Pinpoint the cell where the given text exists, returning its [x, y] midpoint coordinate. 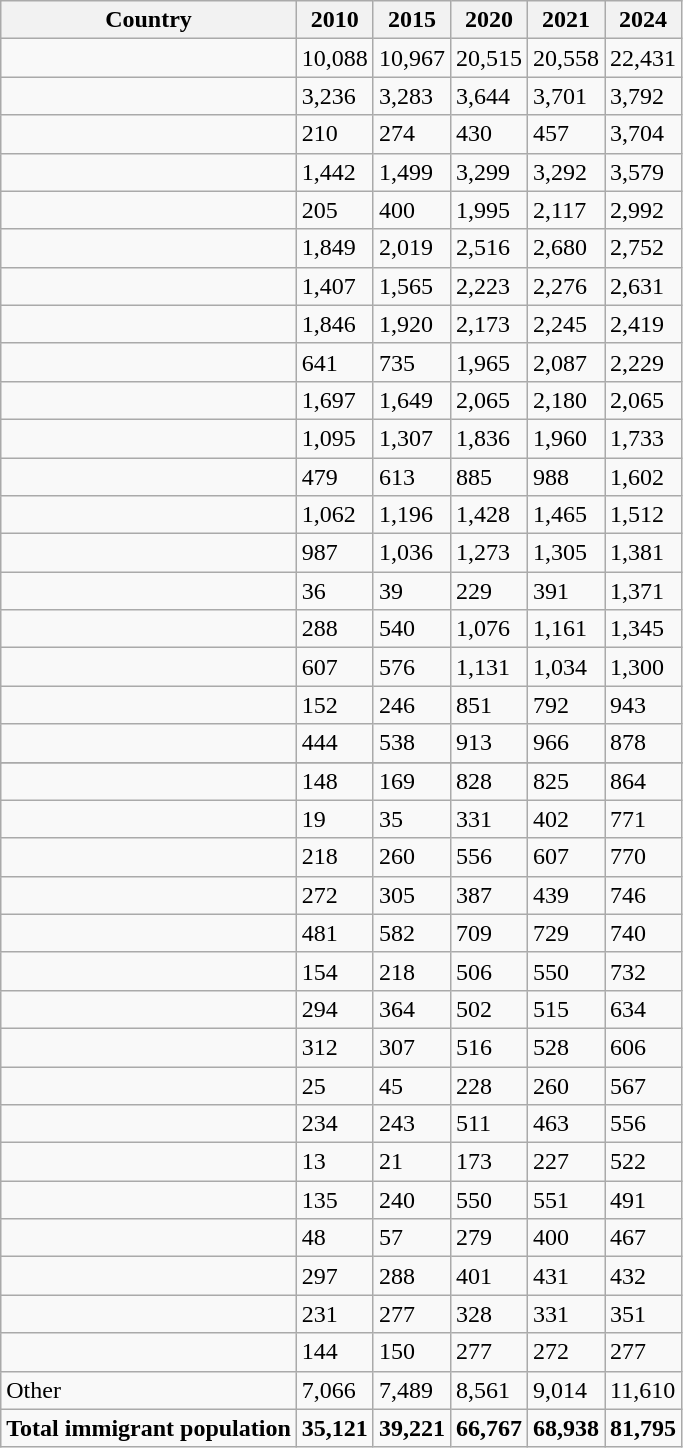
540 [412, 629]
231 [334, 1314]
35 [412, 819]
987 [334, 553]
457 [566, 134]
169 [412, 781]
2,117 [566, 210]
770 [644, 857]
1,273 [488, 553]
491 [644, 1200]
576 [412, 667]
7,066 [334, 1390]
966 [566, 743]
154 [334, 971]
432 [644, 1276]
3,644 [488, 96]
3,704 [644, 134]
2015 [412, 20]
21 [412, 1162]
709 [488, 933]
1,095 [334, 438]
2024 [644, 20]
740 [644, 933]
2,992 [644, 210]
613 [412, 477]
297 [334, 1276]
516 [488, 1047]
634 [644, 1009]
467 [644, 1238]
3,792 [644, 96]
885 [488, 477]
502 [488, 1009]
1,995 [488, 210]
13 [334, 1162]
1,846 [334, 324]
3,579 [644, 172]
913 [488, 743]
2021 [566, 20]
364 [412, 1009]
234 [334, 1124]
1,920 [412, 324]
2,516 [488, 248]
1,300 [644, 667]
246 [412, 705]
1,305 [566, 553]
606 [644, 1047]
2,631 [644, 286]
582 [412, 933]
538 [412, 743]
1,442 [334, 172]
1,512 [644, 515]
2,419 [644, 324]
1,499 [412, 172]
878 [644, 743]
150 [412, 1352]
279 [488, 1238]
851 [488, 705]
1,733 [644, 438]
312 [334, 1047]
36 [334, 591]
81,795 [644, 1428]
3,283 [412, 96]
2,229 [644, 362]
1,371 [644, 591]
2,245 [566, 324]
1,407 [334, 286]
305 [412, 895]
1,849 [334, 248]
45 [412, 1085]
828 [488, 781]
481 [334, 933]
2,752 [644, 248]
1,196 [412, 515]
1,034 [566, 667]
792 [566, 705]
1,565 [412, 286]
1,465 [566, 515]
1,649 [412, 400]
173 [488, 1162]
135 [334, 1200]
431 [566, 1276]
7,489 [412, 1390]
1,307 [412, 438]
1,161 [566, 629]
8,561 [488, 1390]
528 [566, 1047]
2,087 [566, 362]
Country [149, 20]
35,121 [334, 1428]
39,221 [412, 1428]
1,965 [488, 362]
771 [644, 819]
25 [334, 1085]
2,180 [566, 400]
10,967 [412, 58]
274 [412, 134]
307 [412, 1047]
511 [488, 1124]
3,701 [566, 96]
864 [644, 781]
20,558 [566, 58]
57 [412, 1238]
401 [488, 1276]
22,431 [644, 58]
228 [488, 1085]
11,610 [644, 1390]
391 [566, 591]
10,088 [334, 58]
988 [566, 477]
19 [334, 819]
430 [488, 134]
732 [644, 971]
9,014 [566, 1390]
20,515 [488, 58]
387 [488, 895]
229 [488, 591]
2010 [334, 20]
1,960 [566, 438]
Total immigrant population [149, 1428]
444 [334, 743]
152 [334, 705]
243 [412, 1124]
522 [644, 1162]
148 [334, 781]
210 [334, 134]
439 [566, 895]
1,131 [488, 667]
2,173 [488, 324]
48 [334, 1238]
1,381 [644, 553]
3,236 [334, 96]
351 [644, 1314]
2,680 [566, 248]
506 [488, 971]
3,292 [566, 172]
39 [412, 591]
68,938 [566, 1428]
402 [566, 819]
1,428 [488, 515]
240 [412, 1200]
66,767 [488, 1428]
2020 [488, 20]
567 [644, 1085]
1,076 [488, 629]
825 [566, 781]
479 [334, 477]
735 [412, 362]
1,602 [644, 477]
641 [334, 362]
227 [566, 1162]
2,223 [488, 286]
1,036 [412, 553]
1,836 [488, 438]
1,345 [644, 629]
746 [644, 895]
551 [566, 1200]
729 [566, 933]
943 [644, 705]
294 [334, 1009]
Other [149, 1390]
463 [566, 1124]
1,697 [334, 400]
205 [334, 210]
144 [334, 1352]
3,299 [488, 172]
328 [488, 1314]
2,019 [412, 248]
515 [566, 1009]
1,062 [334, 515]
2,276 [566, 286]
